Identify which cell holds the provided text, then report its (X, Y) central coordinate. 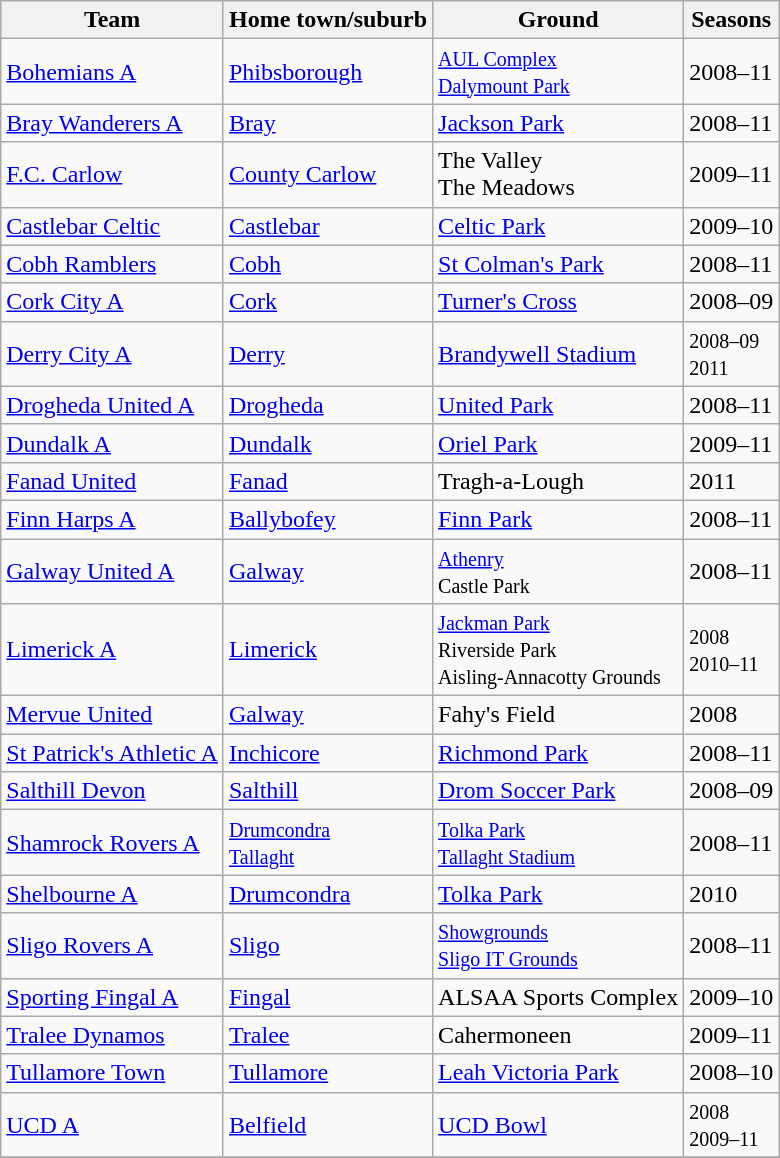
Limerick A (112, 650)
Shamrock Rovers A (112, 842)
UCD Bowl (558, 1124)
Oriel Park (558, 443)
Ballybofey (328, 519)
Tolka Park (558, 894)
Salthill (328, 791)
Sporting Fingal A (112, 997)
Dundalk (328, 443)
Home town/suburb (328, 20)
Jackson Park (558, 123)
Phibsborough (328, 72)
Castlebar (328, 226)
Dundalk A (112, 443)
Tullamore (328, 1073)
Finn Harps A (112, 519)
County Carlow (328, 174)
Derry City A (112, 354)
Inchicore (328, 753)
Castlebar Celtic (112, 226)
Mervue United (112, 715)
Team (112, 20)
United Park (558, 405)
St Colman's Park (558, 264)
Drogheda United A (112, 405)
Limerick (328, 650)
20082010–11 (732, 650)
Drogheda (328, 405)
Cahermoneen (558, 1035)
Cork (328, 302)
Shelbourne A (112, 894)
Drom Soccer Park (558, 791)
Fingal (328, 997)
Cobh (328, 264)
Leah Victoria Park (558, 1073)
Cork City A (112, 302)
Tralee Dynamos (112, 1035)
Galway United A (112, 570)
2008 (732, 715)
Cobh Ramblers (112, 264)
Brandywell Stadium (558, 354)
UCD A (112, 1124)
Fanad United (112, 481)
Turner's Cross (558, 302)
Ground (558, 20)
AthenryCastle Park (558, 570)
Richmond Park (558, 753)
Celtic Park (558, 226)
Seasons (732, 20)
AUL ComplexDalymount Park (558, 72)
2008–092011 (732, 354)
Sligo (328, 946)
Tullamore Town (112, 1073)
The ValleyThe Meadows (558, 174)
Bohemians A (112, 72)
Salthill Devon (112, 791)
Sligo Rovers A (112, 946)
Derry (328, 354)
Jackman ParkRiverside ParkAisling-Annacotty Grounds (558, 650)
ShowgroundsSligo IT Grounds (558, 946)
2010 (732, 894)
F.C. Carlow (112, 174)
ALSAA Sports Complex (558, 997)
2011 (732, 481)
20082009–11 (732, 1124)
Fanad (328, 481)
Tragh-a-Lough (558, 481)
DrumcondraTallaght (328, 842)
Tolka ParkTallaght Stadium (558, 842)
St Patrick's Athletic A (112, 753)
Fahy's Field (558, 715)
2008–10 (732, 1073)
Bray Wanderers A (112, 123)
Belfield (328, 1124)
Drumcondra (328, 894)
Bray (328, 123)
Tralee (328, 1035)
Finn Park (558, 519)
